Detect which cell encompasses the target text, then output its [x, y] center coordinate. 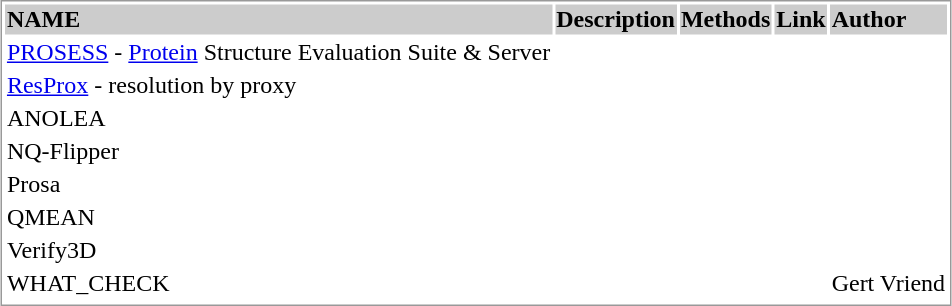
NQ-Flipper [278, 151]
Gert Vriend [888, 283]
Link [801, 19]
NAME [278, 19]
ANOLEA [278, 119]
Author [888, 19]
Methods [725, 19]
Prosa [278, 185]
PROSESS - Protein Structure Evaluation Suite & Server [278, 53]
ResProx - resolution by proxy [278, 85]
Verify3D [278, 251]
Description [616, 19]
QMEAN [278, 217]
WHAT_CHECK [278, 283]
